Provide the (X, Y) coordinate of the cell's center where the given text is located.  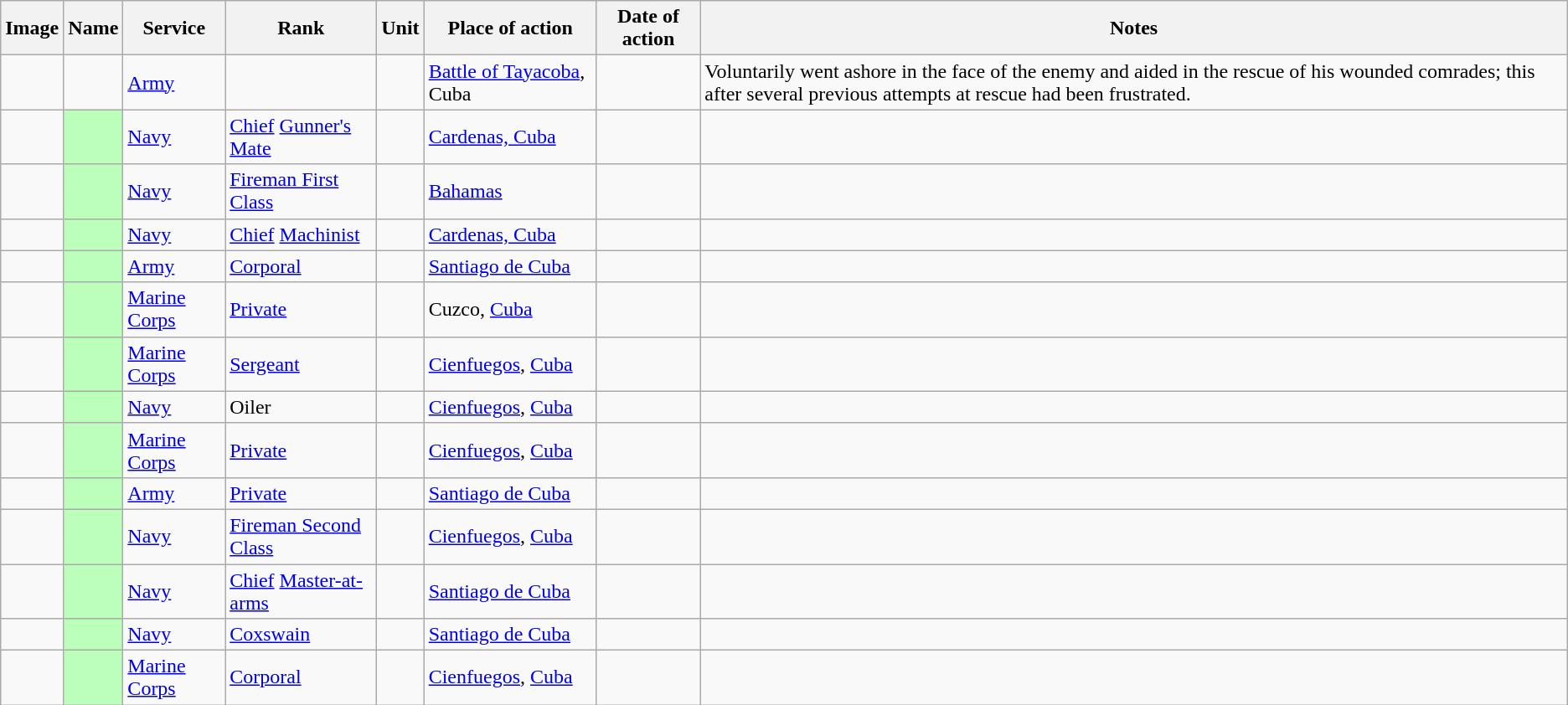
Unit (400, 28)
Notes (1134, 28)
Bahamas (510, 191)
Chief Master-at-arms (302, 591)
Cuzco, Cuba (510, 310)
Image (32, 28)
Fireman Second Class (302, 536)
Rank (302, 28)
Oiler (302, 407)
Fireman First Class (302, 191)
Chief Gunner's Mate (302, 137)
Name (94, 28)
Coxswain (302, 635)
Service (174, 28)
Date of action (648, 28)
Battle of Tayacoba, Cuba (510, 82)
Sergeant (302, 363)
Place of action (510, 28)
Chief Machinist (302, 234)
